Find where the given text appears and provide that cell's center as (X, Y) coordinate. 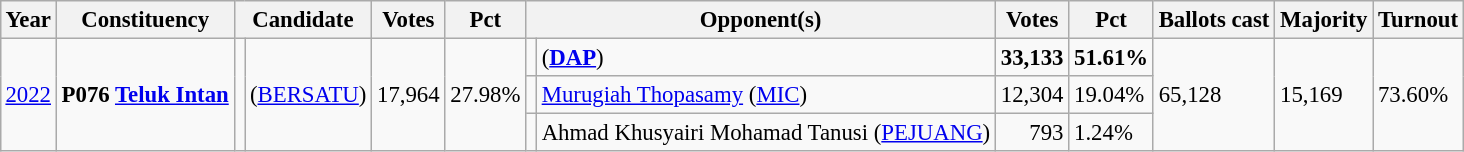
Majority (1324, 20)
65,128 (1214, 94)
(BERSATU) (308, 94)
27.98% (486, 94)
Constituency (145, 20)
2022 (28, 94)
Murugiah Thopasamy (MIC) (766, 95)
15,169 (1324, 94)
Opponent(s) (761, 20)
51.61% (1112, 57)
Year (28, 20)
1.24% (1112, 133)
Turnout (1418, 20)
12,304 (1032, 95)
17,964 (408, 94)
(DAP) (766, 57)
793 (1032, 133)
33,133 (1032, 57)
73.60% (1418, 94)
Candidate (303, 20)
Ahmad Khusyairi Mohamad Tanusi (PEJUANG) (766, 133)
19.04% (1112, 95)
P076 Teluk Intan (145, 94)
Ballots cast (1214, 20)
